Pinpoint the cell where the given text exists, returning its (X, Y) midpoint coordinate. 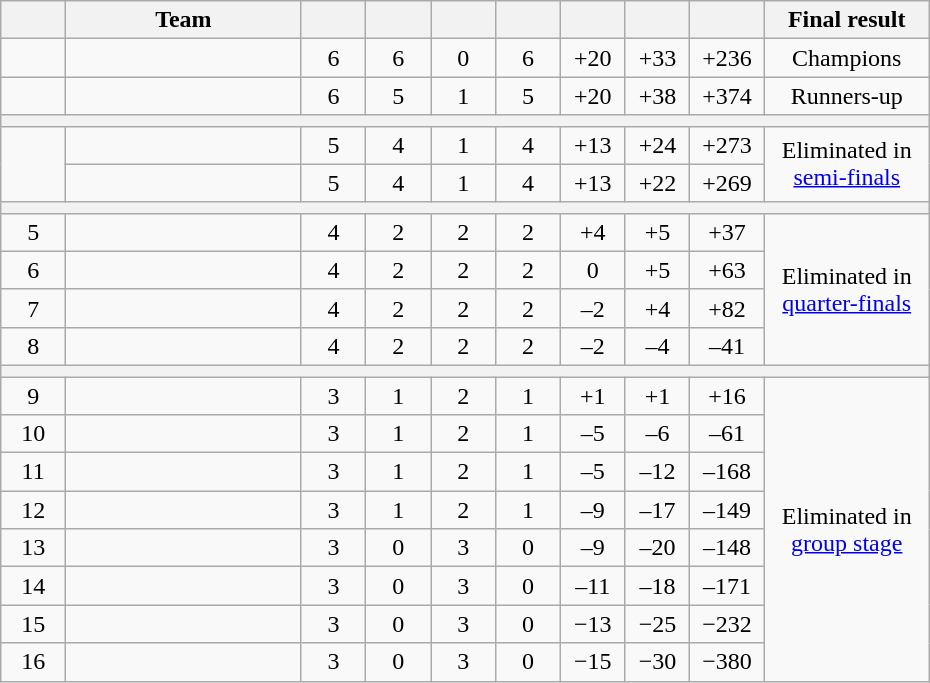
8 (34, 346)
+374 (727, 96)
−25 (658, 624)
Champions (846, 58)
–12 (658, 472)
10 (34, 434)
+236 (727, 58)
Eliminated in semi-finals (846, 164)
–18 (658, 586)
Eliminated in group stage (846, 528)
11 (34, 472)
–149 (727, 510)
14 (34, 586)
16 (34, 662)
+38 (658, 96)
−15 (592, 662)
+63 (727, 270)
Runners-up (846, 96)
–20 (658, 548)
–17 (658, 510)
−30 (658, 662)
−13 (592, 624)
+16 (727, 395)
+269 (727, 183)
–6 (658, 434)
–41 (727, 346)
−232 (727, 624)
9 (34, 395)
−380 (727, 662)
15 (34, 624)
–61 (727, 434)
–148 (727, 548)
–168 (727, 472)
7 (34, 308)
–171 (727, 586)
+24 (658, 145)
+33 (658, 58)
Team (184, 20)
Final result (846, 20)
12 (34, 510)
13 (34, 548)
+82 (727, 308)
Eliminated in quarter-finals (846, 289)
–11 (592, 586)
+22 (658, 183)
–4 (658, 346)
+37 (727, 232)
+273 (727, 145)
